Return the [x, y] coordinate for the center point of the cell that contains the specified text.  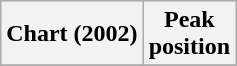
Chart (2002) [72, 34]
Peak position [189, 34]
